Search for the cell housing the specified text and yield its [x, y] center coordinate. 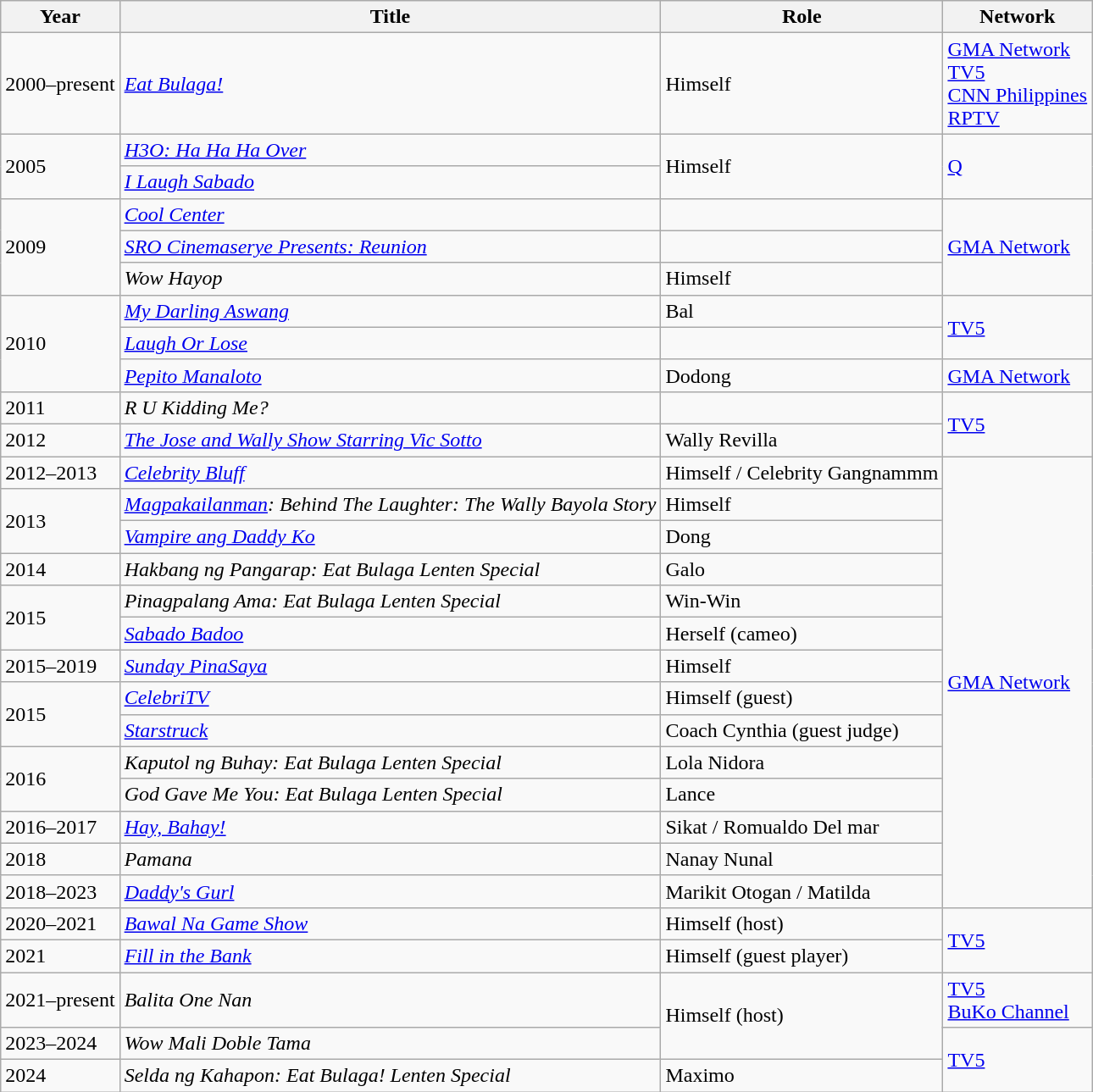
Nanay Nunal [802, 859]
Galo [802, 569]
Eat Bulaga! [390, 83]
Hakbang ng Pangarap: Eat Bulaga Lenten Special [390, 569]
2010 [60, 343]
Pamana [390, 859]
I Laugh Sabado [390, 182]
2013 [60, 521]
Dodong [802, 375]
H3O: Ha Ha Ha Over [390, 150]
Wow Mali Doble Tama [390, 1044]
2000–present [60, 83]
Magpakailanman: Behind The Laughter: The Wally Bayola Story [390, 505]
2009 [60, 247]
Role [802, 17]
God Gave Me You: Eat Bulaga Lenten Special [390, 795]
2014 [60, 569]
Celebrity Bluff [390, 472]
Balita One Nan [390, 1000]
Laugh Or Lose [390, 343]
Hay, Bahay! [390, 827]
2018 [60, 859]
Pepito Manaloto [390, 375]
Network [1018, 17]
Kaputol ng Buhay: Eat Bulaga Lenten Special [390, 762]
2016 [60, 779]
SRO Cinemaserye Presents: Reunion [390, 247]
Bawal Na Game Show [390, 923]
Marikit Otogan / Matilda [802, 891]
Q [1018, 166]
2020–2021 [60, 923]
Sabado Badoo [390, 634]
The Jose and Wally Show Starring Vic Sotto [390, 440]
2011 [60, 407]
Sunday PinaSaya [390, 666]
Himself / Celebrity Gangnammm [802, 472]
Lance [802, 795]
TV5 BuKo Channel [1018, 1000]
Wow Hayop [390, 279]
Cool Center [390, 214]
Vampire ang Daddy Ko [390, 537]
My Darling Aswang [390, 311]
2015–2019 [60, 666]
2016–2017 [60, 827]
Maximo [802, 1076]
Pinagpalang Ama: Eat Bulaga Lenten Special [390, 601]
Lola Nidora [802, 762]
2012–2013 [60, 472]
Title [390, 17]
2021 [60, 956]
2018–2023 [60, 891]
Himself (guest) [802, 698]
Wally Revilla [802, 440]
Starstruck [390, 730]
Dong [802, 537]
Daddy's Gurl [390, 891]
Himself (guest player) [802, 956]
Sikat / Romualdo Del mar [802, 827]
Selda ng Kahapon: Eat Bulaga! Lenten Special [390, 1076]
2024 [60, 1076]
Fill in the Bank [390, 956]
CelebriTV [390, 698]
Year [60, 17]
2005 [60, 166]
Bal [802, 311]
R U Kidding Me? [390, 407]
Win-Win [802, 601]
2023–2024 [60, 1044]
2021–present [60, 1000]
Coach Cynthia (guest judge) [802, 730]
GMA NetworkTV5CNN PhilippinesRPTV [1018, 83]
Herself (cameo) [802, 634]
2012 [60, 440]
